Locate the cell with the specified text and output its [x, y] center coordinate. 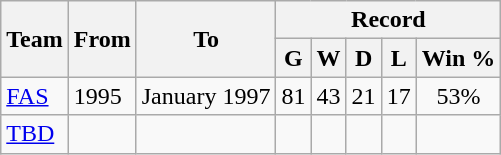
Record [388, 20]
January 1997 [206, 96]
FAS [35, 96]
W [328, 58]
17 [398, 96]
Win % [458, 58]
21 [364, 96]
D [364, 58]
To [206, 39]
L [398, 58]
G [294, 58]
From [102, 39]
Team [35, 39]
53% [458, 96]
81 [294, 96]
43 [328, 96]
1995 [102, 96]
TBD [35, 134]
